Output the (X, Y) coordinate of the center of the cell containing the given text.  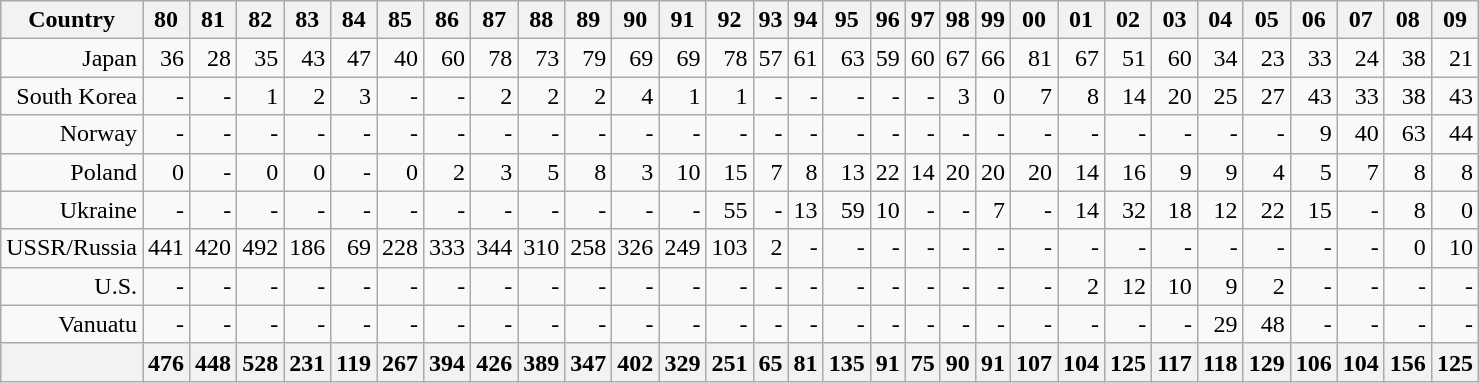
344 (494, 248)
01 (1082, 20)
476 (166, 362)
Ukraine (72, 210)
117 (1175, 362)
347 (588, 362)
08 (1408, 20)
231 (308, 362)
44 (1454, 134)
92 (730, 20)
South Korea (72, 96)
93 (770, 20)
00 (1034, 20)
103 (730, 248)
75 (922, 362)
492 (260, 248)
18 (1175, 210)
528 (260, 362)
98 (958, 20)
Vanuatu (72, 324)
329 (682, 362)
80 (166, 20)
95 (846, 20)
25 (1220, 96)
48 (1266, 324)
89 (588, 20)
16 (1128, 172)
249 (682, 248)
106 (1314, 362)
333 (448, 248)
86 (448, 20)
73 (542, 58)
34 (1220, 58)
96 (888, 20)
USSR/Russia (72, 248)
36 (166, 58)
87 (494, 20)
82 (260, 20)
118 (1220, 362)
135 (846, 362)
267 (400, 362)
07 (1360, 20)
394 (448, 362)
88 (542, 20)
85 (400, 20)
441 (166, 248)
402 (636, 362)
129 (1266, 362)
55 (730, 210)
99 (992, 20)
09 (1454, 20)
03 (1175, 20)
326 (636, 248)
251 (730, 362)
156 (1408, 362)
84 (354, 20)
21 (1454, 58)
27 (1266, 96)
420 (214, 248)
05 (1266, 20)
119 (354, 362)
32 (1128, 210)
97 (922, 20)
107 (1034, 362)
448 (214, 362)
02 (1128, 20)
06 (1314, 20)
28 (214, 58)
83 (308, 20)
66 (992, 58)
57 (770, 58)
Norway (72, 134)
61 (806, 58)
U.S. (72, 286)
23 (1266, 58)
310 (542, 248)
186 (308, 248)
Japan (72, 58)
94 (806, 20)
51 (1128, 58)
389 (542, 362)
47 (354, 58)
258 (588, 248)
Country (72, 20)
426 (494, 362)
04 (1220, 20)
29 (1220, 324)
79 (588, 58)
24 (1360, 58)
Poland (72, 172)
65 (770, 362)
35 (260, 58)
228 (400, 248)
